Locate the cell with the specified text and output its (X, Y) center coordinate. 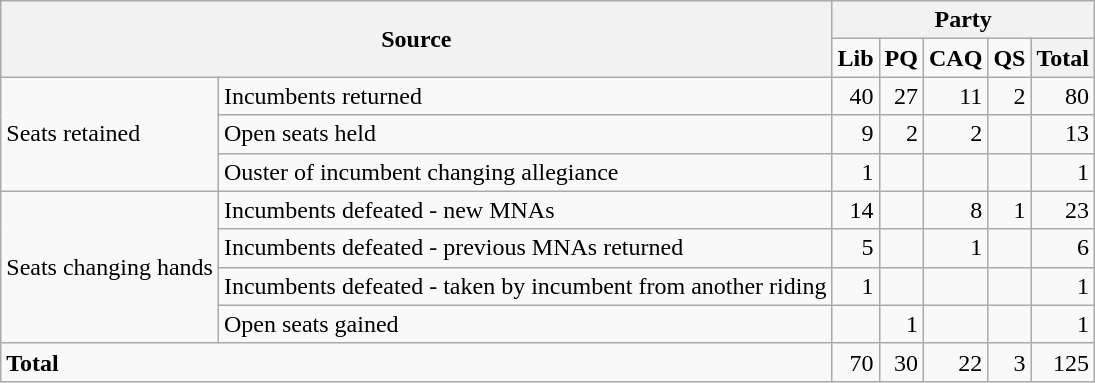
Seats changing hands (110, 267)
14 (856, 210)
11 (955, 96)
22 (955, 362)
Open seats held (525, 134)
Seats retained (110, 134)
9 (856, 134)
70 (856, 362)
125 (1063, 362)
CAQ (955, 58)
Incumbents returned (525, 96)
Lib (856, 58)
Incumbents defeated - taken by incumbent from another riding (525, 286)
Party (963, 20)
Ouster of incumbent changing allegiance (525, 172)
80 (1063, 96)
QS (1010, 58)
Open seats gained (525, 324)
5 (856, 248)
8 (955, 210)
23 (1063, 210)
6 (1063, 248)
40 (856, 96)
Source (416, 39)
PQ (901, 58)
3 (1010, 362)
30 (901, 362)
Incumbents defeated - new MNAs (525, 210)
13 (1063, 134)
27 (901, 96)
Incumbents defeated - previous MNAs returned (525, 248)
